Locate the cell with the specified text and output its [X, Y] center coordinate. 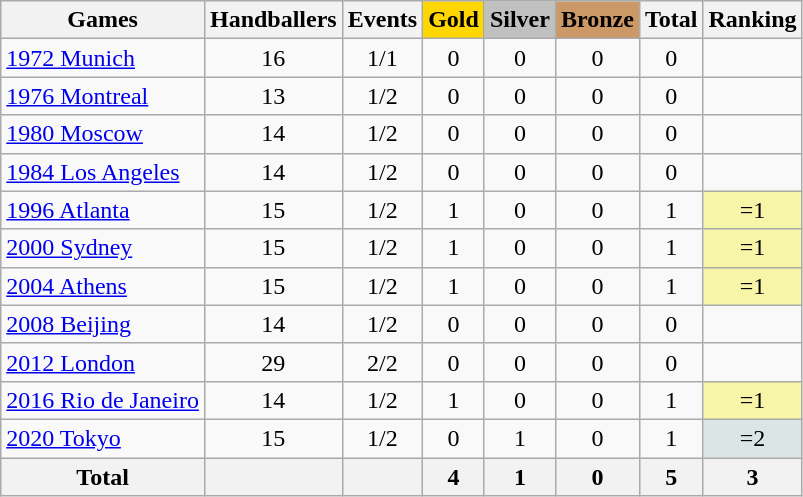
1972 Munich [103, 58]
2000 Sydney [103, 248]
1984 Los Angeles [103, 172]
3 [752, 477]
2012 London [103, 362]
2008 Beijing [103, 324]
Gold [454, 20]
=2 [752, 438]
13 [273, 96]
2/2 [382, 362]
Ranking [752, 20]
5 [671, 477]
Handballers [273, 20]
16 [273, 58]
1996 Atlanta [103, 210]
1976 Montreal [103, 96]
2004 Athens [103, 286]
Games [103, 20]
2020 Tokyo [103, 438]
2016 Rio de Janeiro [103, 400]
29 [273, 362]
Silver [520, 20]
1/1 [382, 58]
Bronze [597, 20]
1980 Moscow [103, 134]
4 [454, 477]
Events [382, 20]
